Search for the cell housing the specified text and yield its [X, Y] center coordinate. 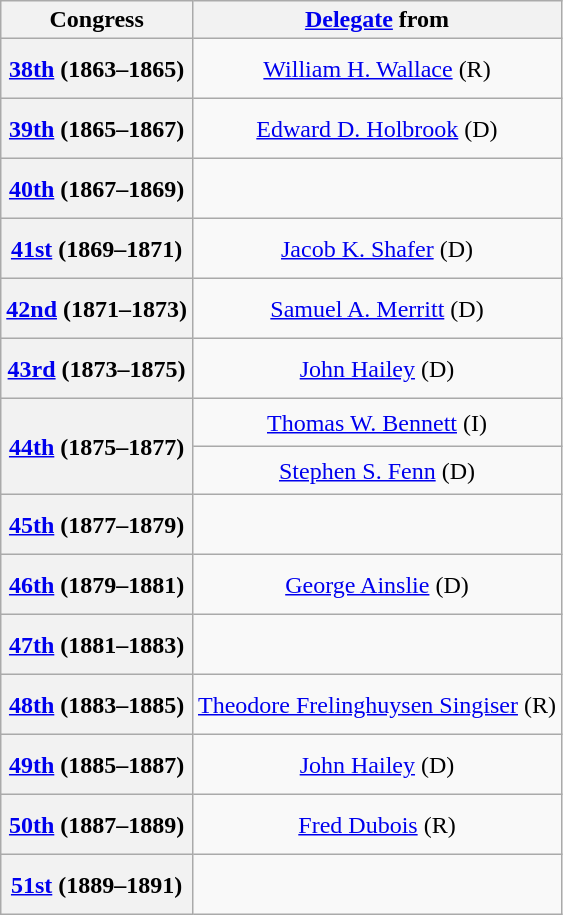
49th (1885–1887) [97, 765]
Stephen S. Fenn (D) [376, 471]
43rd (1873–1875) [97, 369]
George Ainslie (D) [376, 585]
Delegate from [376, 20]
Fred Dubois (R) [376, 825]
42nd (1871–1873) [97, 309]
47th (1881–1883) [97, 645]
Edward D. Holbrook (D) [376, 129]
48th (1883–1885) [97, 705]
39th (1865–1867) [97, 129]
50th (1887–1889) [97, 825]
51st (1889–1891) [97, 885]
46th (1879–1881) [97, 585]
40th (1867–1869) [97, 189]
Thomas W. Bennett (I) [376, 423]
Congress [97, 20]
Theodore Frelinghuysen Singiser (R) [376, 705]
41st (1869–1871) [97, 249]
William H. Wallace (R) [376, 69]
38th (1863–1865) [97, 69]
44th (1875–1877) [97, 447]
45th (1877–1879) [97, 525]
Jacob K. Shafer (D) [376, 249]
Samuel A. Merritt (D) [376, 309]
